Scan for the cell matching the given text and deliver its (x, y) coordinate at center. 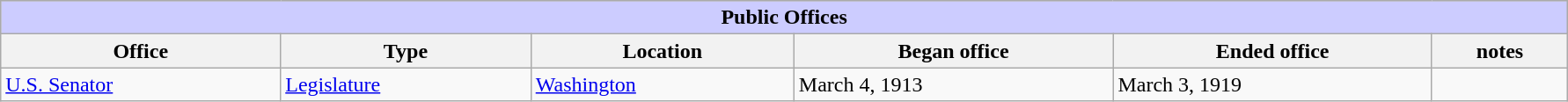
March 3, 1919 (1272, 84)
Type (406, 51)
March 4, 1913 (954, 84)
Location (662, 51)
Public Offices (785, 18)
Ended office (1272, 51)
Washington (662, 84)
Office (141, 51)
notes (1499, 51)
U.S. Senator (141, 84)
Began office (954, 51)
Legislature (406, 84)
